From the cell containing the given text, extract its center point as (X, Y) coordinate. 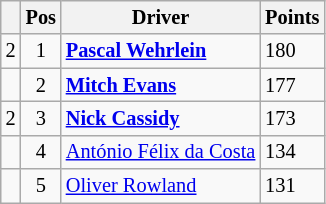
Driver (160, 17)
5 (41, 186)
Pos (41, 17)
1 (41, 51)
131 (292, 186)
177 (292, 85)
António Félix da Costa (160, 152)
Mitch Evans (160, 85)
134 (292, 152)
Points (292, 17)
Oliver Rowland (160, 186)
3 (41, 118)
Nick Cassidy (160, 118)
180 (292, 51)
Pascal Wehrlein (160, 51)
173 (292, 118)
4 (41, 152)
